Return the [x, y] coordinate for the center point of the cell that contains the specified text.  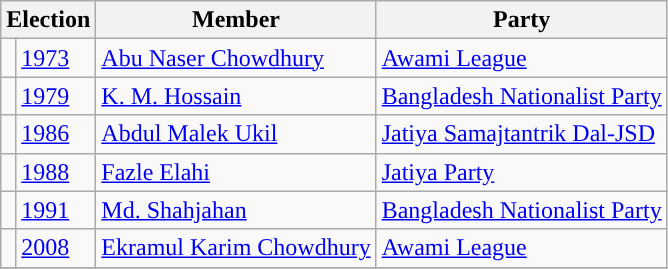
Election [48, 20]
1973 [56, 58]
Member [236, 20]
1979 [56, 96]
Md. Shahjahan [236, 210]
1988 [56, 172]
K. M. Hossain [236, 96]
Abdul Malek Ukil [236, 134]
Fazle Elahi [236, 172]
Party [522, 20]
Ekramul Karim Chowdhury [236, 248]
1991 [56, 210]
Jatiya Samajtantrik Dal-JSD [522, 134]
Jatiya Party [522, 172]
2008 [56, 248]
1986 [56, 134]
Abu Naser Chowdhury [236, 58]
